Determine the [X, Y] coordinate at the center of the cell enclosing the given text.  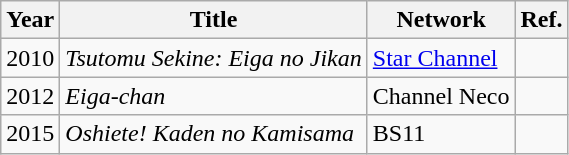
Oshiete! Kaden no Kamisama [214, 134]
BS11 [441, 134]
Ref. [542, 20]
Tsutomu Sekine: Eiga no Jikan [214, 58]
2012 [30, 96]
2010 [30, 58]
Eiga-chan [214, 96]
Title [214, 20]
2015 [30, 134]
Network [441, 20]
Star Channel [441, 58]
Year [30, 20]
Channel Neco [441, 96]
